Search for the cell housing the specified text and yield its (X, Y) center coordinate. 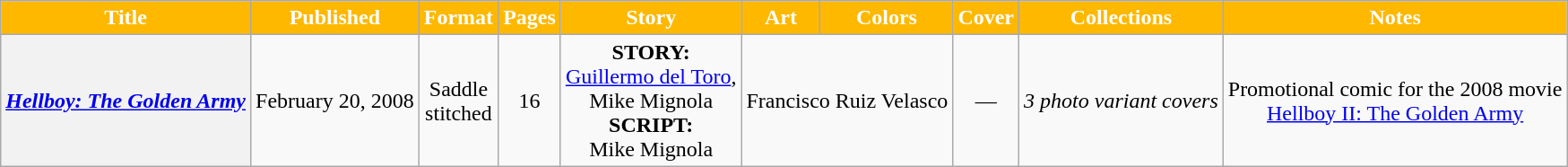
February 20, 2008 (335, 101)
STORY:Guillermo del Toro,Mike MignolaSCRIPT:Mike Mignola (651, 101)
— (986, 101)
16 (530, 101)
Promotional comic for the 2008 movie Hellboy II: The Golden Army (1395, 101)
Collections (1122, 18)
Story (651, 18)
Notes (1395, 18)
Pages (530, 18)
Hellboy: The Golden Army (126, 101)
Francisco Ruiz Velasco (847, 101)
Saddlestitched (458, 101)
Art (781, 18)
Format (458, 18)
Title (126, 18)
3 photo variant covers (1122, 101)
Cover (986, 18)
Colors (887, 18)
Published (335, 18)
